Return (x, y) of the center of cell containing provided text 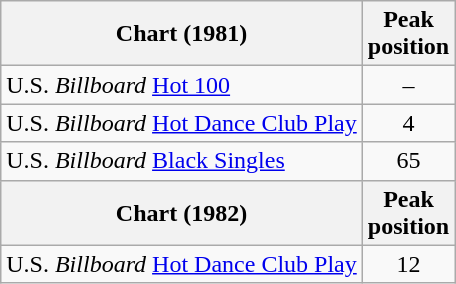
12 (408, 264)
4 (408, 123)
– (408, 85)
Chart (1982) (182, 212)
Chart (1981) (182, 34)
U.S. Billboard Black Singles (182, 161)
65 (408, 161)
U.S. Billboard Hot 100 (182, 85)
